Extract the (X, Y) coordinate from the center of the cell holding the provided text.  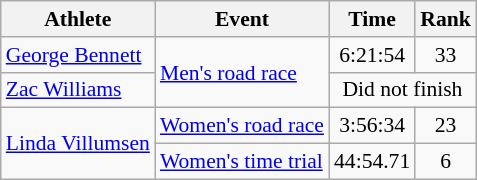
23 (446, 126)
Event (242, 19)
6:21:54 (372, 55)
George Bennett (78, 55)
44:54.71 (372, 162)
Did not finish (402, 90)
33 (446, 55)
Zac Williams (78, 90)
Women's time trial (242, 162)
Time (372, 19)
6 (446, 162)
3:56:34 (372, 126)
Linda Villumsen (78, 144)
Women's road race (242, 126)
Athlete (78, 19)
Rank (446, 19)
Men's road race (242, 72)
